From the cell containing the given text, extract its center point as [x, y] coordinate. 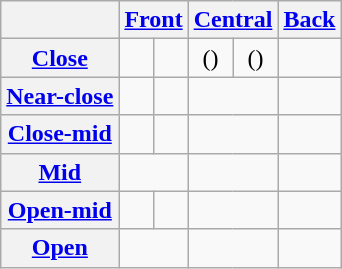
Near-close [60, 96]
Front [154, 20]
Open [60, 248]
Central [233, 20]
Close-mid [60, 134]
Close [60, 58]
Back [310, 20]
Open-mid [60, 210]
Mid [60, 172]
